Determine the [X, Y] coordinate at the center of the cell enclosing the given text.  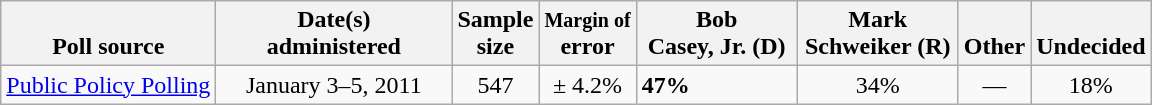
Poll source [108, 34]
Samplesize [496, 34]
Undecided [1091, 34]
— [994, 85]
MarkSchweiker (R) [878, 34]
January 3–5, 2011 [334, 85]
34% [878, 85]
547 [496, 85]
Other [994, 34]
47% [716, 85]
± 4.2% [588, 85]
18% [1091, 85]
Bob Casey, Jr. (D) [716, 34]
Public Policy Polling [108, 85]
Date(s)administered [334, 34]
Margin oferror [588, 34]
